Detect which cell encompasses the target text, then output its (x, y) center coordinate. 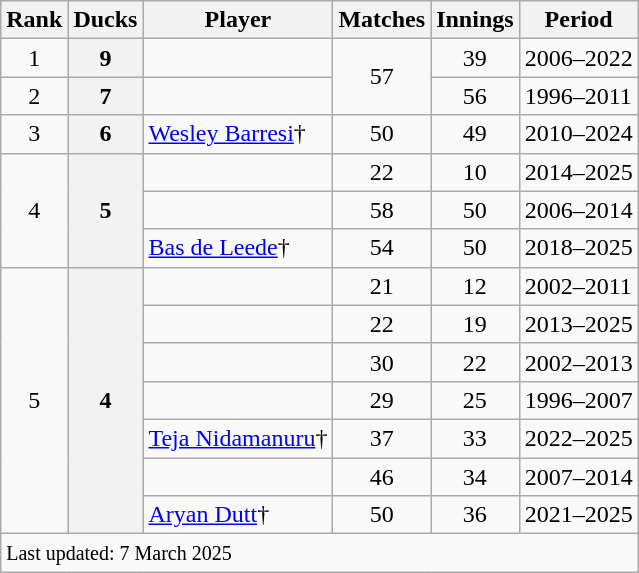
2022–2025 (578, 438)
Innings (475, 20)
58 (382, 210)
Teja Nidamanuru† (238, 438)
6 (106, 134)
37 (382, 438)
Player (238, 20)
46 (382, 477)
Wesley Barresi† (238, 134)
3 (34, 134)
Matches (382, 20)
2014–2025 (578, 172)
Bas de Leede† (238, 248)
56 (475, 96)
21 (382, 286)
2002–2011 (578, 286)
Ducks (106, 20)
2007–2014 (578, 477)
2002–2013 (578, 362)
29 (382, 400)
2006–2022 (578, 58)
1 (34, 58)
12 (475, 286)
2013–2025 (578, 324)
2018–2025 (578, 248)
49 (475, 134)
1996–2011 (578, 96)
Last updated: 7 March 2025 (320, 553)
25 (475, 400)
57 (382, 77)
19 (475, 324)
39 (475, 58)
33 (475, 438)
2010–2024 (578, 134)
1996–2007 (578, 400)
30 (382, 362)
36 (475, 515)
Rank (34, 20)
2 (34, 96)
2021–2025 (578, 515)
34 (475, 477)
Aryan Dutt† (238, 515)
54 (382, 248)
7 (106, 96)
Period (578, 20)
2006–2014 (578, 210)
9 (106, 58)
10 (475, 172)
